Detect which cell encompasses the target text, then output its [x, y] center coordinate. 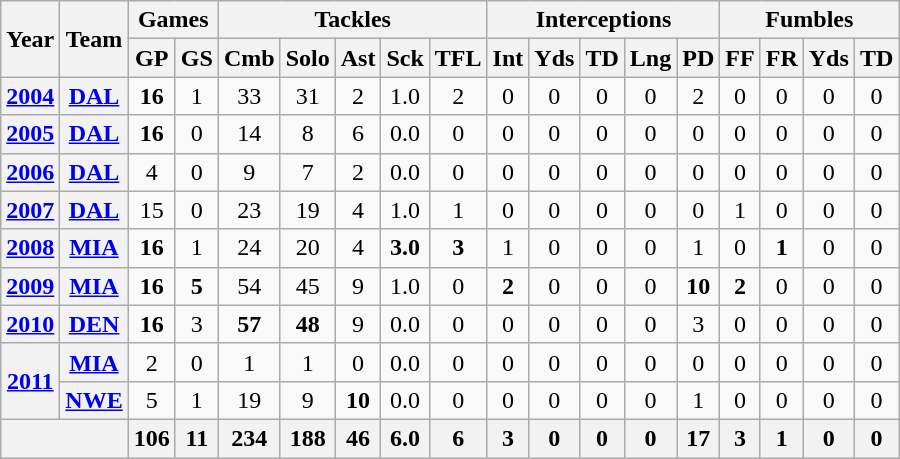
2007 [30, 210]
24 [249, 248]
Sck [405, 58]
2005 [30, 134]
2009 [30, 286]
NWE [94, 400]
DEN [94, 324]
23 [249, 210]
Lng [650, 58]
Tackles [352, 20]
14 [249, 134]
11 [196, 438]
20 [308, 248]
TFL [458, 58]
31 [308, 96]
46 [358, 438]
7 [308, 172]
33 [249, 96]
Solo [308, 58]
3.0 [405, 248]
FR [782, 58]
45 [308, 286]
Fumbles [810, 20]
GP [152, 58]
PD [698, 58]
2010 [30, 324]
2006 [30, 172]
48 [308, 324]
57 [249, 324]
6.0 [405, 438]
234 [249, 438]
GS [196, 58]
17 [698, 438]
Year [30, 39]
2004 [30, 96]
2008 [30, 248]
2011 [30, 381]
Cmb [249, 58]
Interceptions [604, 20]
Ast [358, 58]
54 [249, 286]
FF [740, 58]
15 [152, 210]
Team [94, 39]
106 [152, 438]
Games [173, 20]
8 [308, 134]
188 [308, 438]
Int [508, 58]
